Identify which cell holds the provided text, then report its [X, Y] central coordinate. 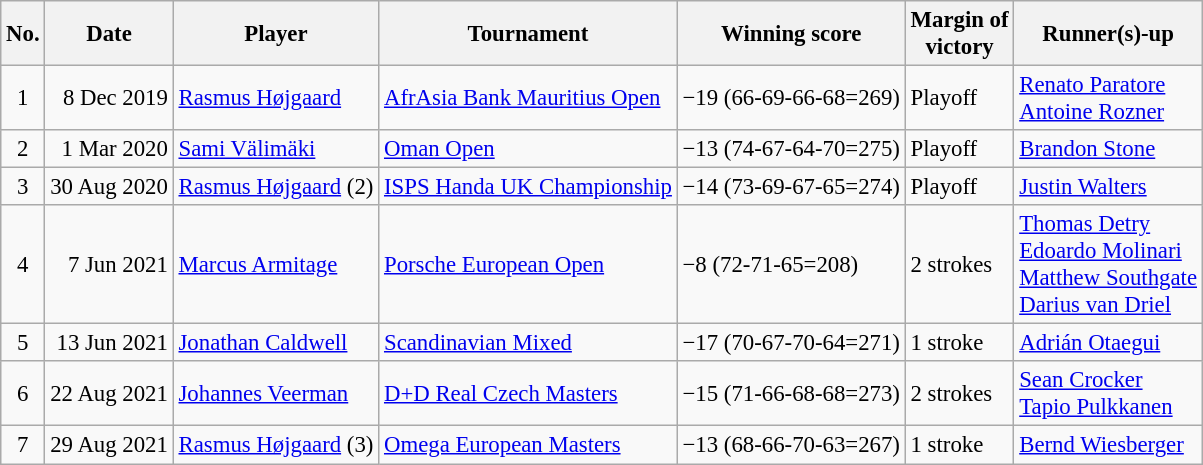
Jonathan Caldwell [276, 343]
Porsche European Open [528, 264]
−14 (73-69-67-65=274) [791, 187]
Player [276, 34]
7 Jun 2021 [109, 264]
4 [23, 264]
Johannes Veerman [276, 394]
Date [109, 34]
8 Dec 2019 [109, 98]
Renato Paratore Antoine Rozner [1108, 98]
Rasmus Højgaard [276, 98]
Omega European Masters [528, 445]
AfrAsia Bank Mauritius Open [528, 98]
Adrián Otaegui [1108, 343]
ISPS Handa UK Championship [528, 187]
No. [23, 34]
−17 (70-67-70-64=271) [791, 343]
Oman Open [528, 149]
1 Mar 2020 [109, 149]
−19 (66-69-66-68=269) [791, 98]
6 [23, 394]
Runner(s)-up [1108, 34]
Rasmus Højgaard (2) [276, 187]
2 [23, 149]
5 [23, 343]
Scandinavian Mixed [528, 343]
Margin ofvictory [960, 34]
Bernd Wiesberger [1108, 445]
−13 (74-67-64-70=275) [791, 149]
Sean Crocker Tapio Pulkkanen [1108, 394]
Rasmus Højgaard (3) [276, 445]
22 Aug 2021 [109, 394]
Tournament [528, 34]
Thomas Detry Edoardo Molinari Matthew Southgate Darius van Driel [1108, 264]
Sami Välimäki [276, 149]
7 [23, 445]
13 Jun 2021 [109, 343]
30 Aug 2020 [109, 187]
−8 (72-71-65=208) [791, 264]
1 [23, 98]
Brandon Stone [1108, 149]
D+D Real Czech Masters [528, 394]
−15 (71-66-68-68=273) [791, 394]
Justin Walters [1108, 187]
29 Aug 2021 [109, 445]
−13 (68-66-70-63=267) [791, 445]
Marcus Armitage [276, 264]
Winning score [791, 34]
3 [23, 187]
